Scan for the cell matching the given text and deliver its [x, y] coordinate at center. 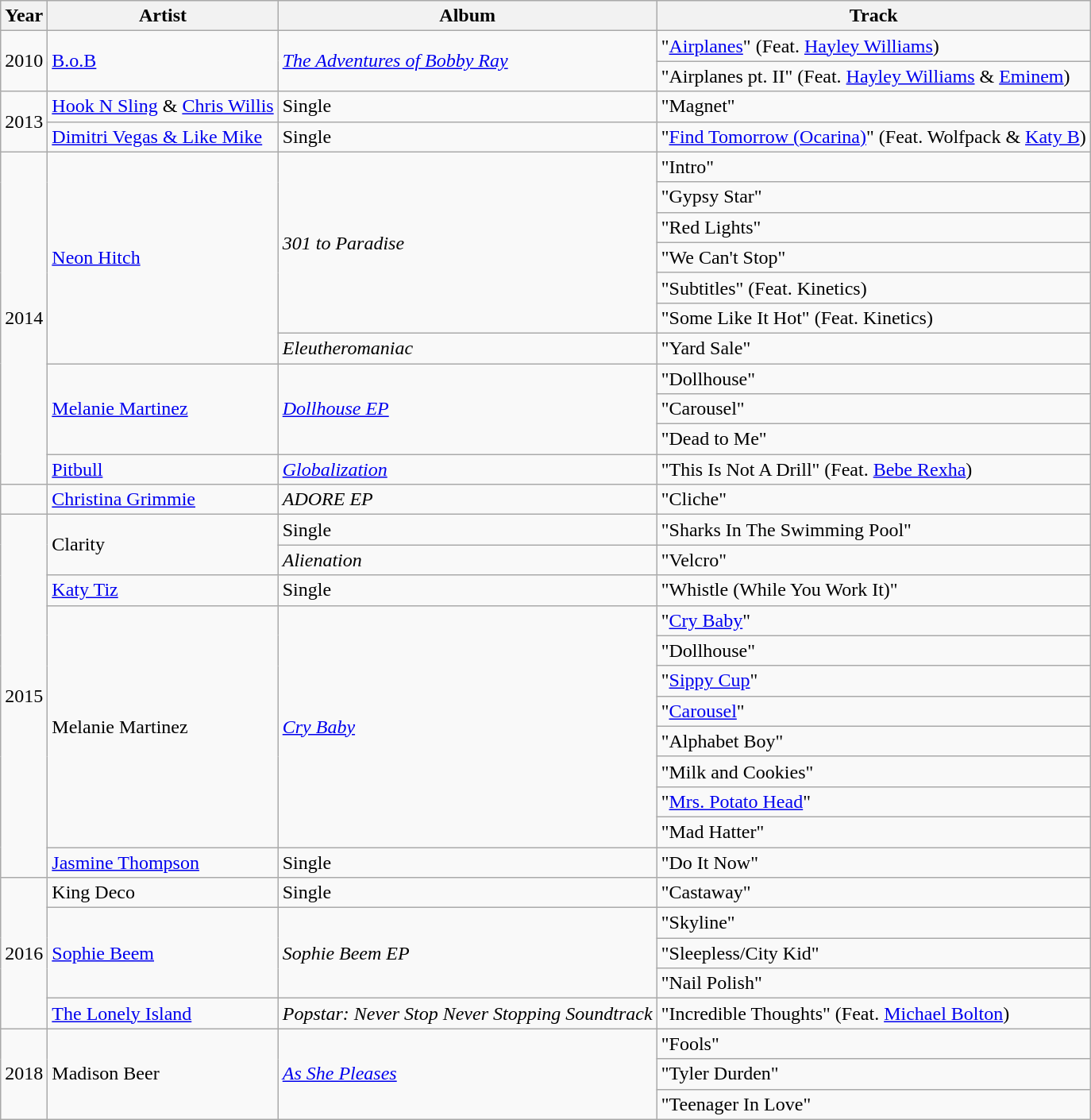
The Adventures of Bobby Ray [467, 61]
"Red Lights" [873, 227]
Dollhouse EP [467, 409]
Madison Beer [163, 1074]
Christina Grimmie [163, 500]
"Incredible Thoughts" (Feat. Michael Bolton) [873, 1014]
"We Can't Stop" [873, 257]
"Alphabet Boy" [873, 741]
Sophie Beem [163, 953]
Album [467, 16]
"Fools" [873, 1044]
"Castaway" [873, 893]
Year [24, 16]
"Cliche" [873, 500]
Globalization [467, 469]
"Find Tomorrow (Ocarina)" (Feat. Wolfpack & Katy B) [873, 137]
Eleutheromaniac [467, 348]
Cry Baby [467, 726]
Katy Tiz [163, 590]
Alienation [467, 560]
2013 [24, 122]
"Airplanes pt. II" (Feat. Hayley Williams & Eminem) [873, 76]
Jasmine Thompson [163, 862]
"This Is Not A Drill" (Feat. Bebe Rexha) [873, 469]
2018 [24, 1074]
"Intro" [873, 167]
Neon Hitch [163, 257]
"Velcro" [873, 560]
King Deco [163, 893]
"Do It Now" [873, 862]
"Nail Polish" [873, 983]
As She Pleases [467, 1074]
"Dead to Me" [873, 439]
The Lonely Island [163, 1014]
"Gypsy Star" [873, 197]
B.o.B [163, 61]
"Sharks In The Swimming Pool" [873, 530]
"Mad Hatter" [873, 832]
"Cry Baby" [873, 620]
Dimitri Vegas & Like Mike [163, 137]
2010 [24, 61]
"Milk and Cookies" [873, 771]
2015 [24, 696]
"Skyline" [873, 923]
Track [873, 16]
"Sleepless/City Kid" [873, 953]
"Mrs. Potato Head" [873, 801]
"Tyler Durden" [873, 1074]
Sophie Beem EP [467, 953]
Clarity [163, 545]
"Teenager In Love" [873, 1104]
Popstar: Never Stop Never Stopping Soundtrack [467, 1014]
"Some Like It Hot" (Feat. Kinetics) [873, 318]
"Airplanes" (Feat. Hayley Williams) [873, 46]
"Sippy Cup" [873, 681]
"Magnet" [873, 106]
"Subtitles" (Feat. Kinetics) [873, 288]
Artist [163, 16]
Hook N Sling & Chris Willis [163, 106]
301 to Paradise [467, 242]
ADORE EP [467, 500]
2016 [24, 953]
Pitbull [163, 469]
2014 [24, 318]
"Whistle (While You Work It)" [873, 590]
"Yard Sale" [873, 348]
